Search for the cell housing the specified text and yield its (X, Y) center coordinate. 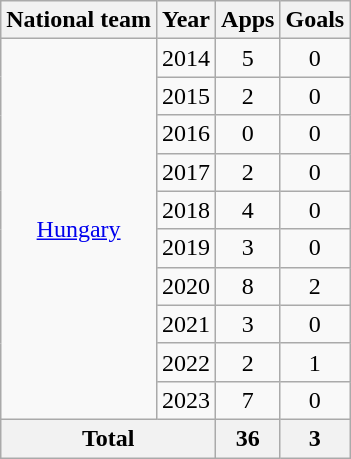
2021 (186, 324)
2017 (186, 172)
Apps (248, 20)
2015 (186, 96)
2018 (186, 210)
2019 (186, 248)
Hungary (79, 230)
National team (79, 20)
5 (248, 58)
Goals (315, 20)
2020 (186, 286)
4 (248, 210)
36 (248, 438)
1 (315, 362)
2023 (186, 400)
7 (248, 400)
2016 (186, 134)
Year (186, 20)
Total (108, 438)
2014 (186, 58)
8 (248, 286)
2022 (186, 362)
